Determine the (x, y) coordinate at the center of the cell enclosing the given text.  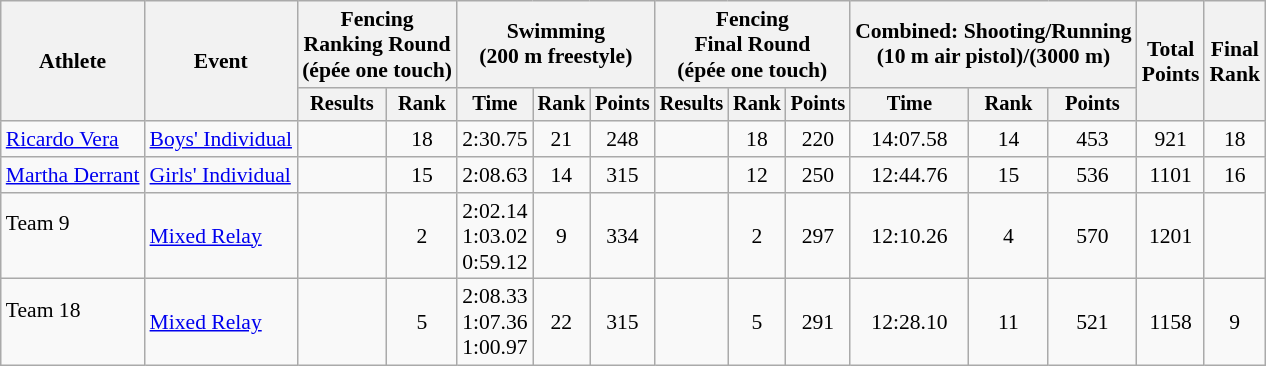
1201 (1171, 236)
21 (562, 139)
4 (1008, 236)
Combined: Shooting/Running(10 m air pistol)/(3000 m) (994, 44)
11 (1008, 322)
FencingRanking Round(épée one touch) (377, 44)
250 (818, 175)
2:30.75 (494, 139)
22 (562, 322)
12:44.76 (910, 175)
570 (1092, 236)
220 (818, 139)
1101 (1171, 175)
FinalRank (1234, 61)
291 (818, 322)
Girls' Individual (222, 175)
FencingFinal Round(épée one touch) (753, 44)
334 (622, 236)
Boys' Individual (222, 139)
297 (818, 236)
2:08.63 (494, 175)
1158 (1171, 322)
Team 18 (73, 322)
521 (1092, 322)
Martha Derrant (73, 175)
921 (1171, 139)
Team 9 (73, 236)
453 (1092, 139)
TotalPoints (1171, 61)
Event (222, 61)
Athlete (73, 61)
12:10.26 (910, 236)
536 (1092, 175)
16 (1234, 175)
2:08.331:07.361:00.97 (494, 322)
14:07.58 (910, 139)
12 (757, 175)
2:02.141:03.020:59.12 (494, 236)
Ricardo Vera (73, 139)
12:28.10 (910, 322)
Swimming(200 m freestyle) (556, 44)
248 (622, 139)
